Return [X, Y] of the center of cell containing provided text 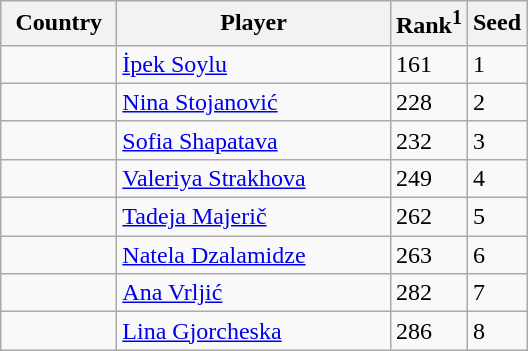
6 [496, 255]
Tadeja Majerič [254, 217]
282 [428, 293]
Lina Gjorcheska [254, 331]
Nina Stojanović [254, 102]
249 [428, 178]
4 [496, 178]
Natela Dzalamidze [254, 255]
Valeriya Strakhova [254, 178]
Ana Vrljić [254, 293]
Country [59, 24]
5 [496, 217]
Seed [496, 24]
Sofia Shapatava [254, 140]
8 [496, 331]
Rank1 [428, 24]
228 [428, 102]
İpek Soylu [254, 64]
161 [428, 64]
7 [496, 293]
286 [428, 331]
3 [496, 140]
262 [428, 217]
263 [428, 255]
1 [496, 64]
232 [428, 140]
2 [496, 102]
Player [254, 24]
